Scan for the cell matching the given text and deliver its (X, Y) coordinate at center. 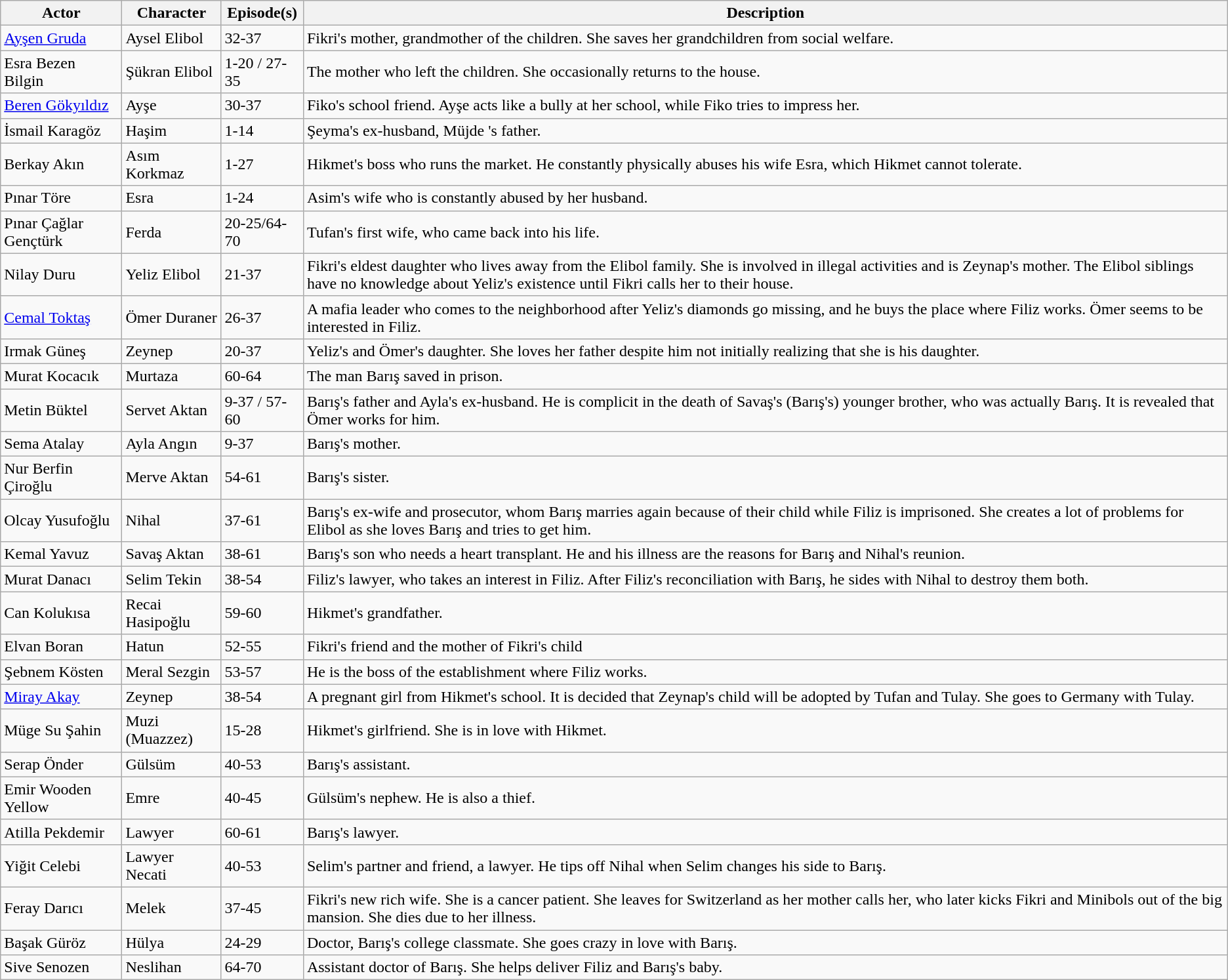
Fikri's mother, grandmother of the children. She saves her grandchildren from social welfare. (765, 38)
Episode(s) (262, 13)
Description (765, 13)
1-20 / 27-35 (262, 72)
Savaş Aktan (172, 554)
1-27 (262, 164)
Başak Güröz (62, 943)
Neslihan (172, 968)
53-57 (262, 672)
Sema Atalay (62, 444)
Servet Aktan (172, 409)
Nilay Duru (62, 274)
Muzi (Muazzez) (172, 731)
Melek (172, 908)
Recai Hasipoğlu (172, 613)
Şükran Elibol (172, 72)
Character (172, 13)
İsmail Karagöz (62, 131)
52-55 (262, 647)
Assistant doctor of Barış. She helps deliver Filiz and Barış's baby. (765, 968)
Şebnem Kösten (62, 672)
Hülya (172, 943)
Ferda (172, 232)
1-24 (262, 198)
Yiğit Celebi (62, 866)
Emir Wooden Yellow (62, 798)
Ayla Angın (172, 444)
Merve Aktan (172, 478)
Barış's sister. (765, 478)
9-37 / 57-60 (262, 409)
21-37 (262, 274)
Barış's assistant. (765, 764)
64-70 (262, 968)
Lawyer (172, 832)
60-61 (262, 832)
The mother who left the children. She occasionally returns to the house. (765, 72)
Şeyma's ex-husband, Müjde 's father. (765, 131)
Meral Sezgin (172, 672)
Ayşe (172, 106)
Esra Bezen Bilgin (62, 72)
Serap Önder (62, 764)
Ayşen Gruda (62, 38)
Atilla Pekdemir (62, 832)
Selim's partner and friend, a lawyer. He tips off Nihal when Selim changes his side to Barış. (765, 866)
24-29 (262, 943)
He is the boss of the establishment where Filiz works. (765, 672)
Elvan Boran (62, 647)
60-64 (262, 376)
Selim Tekin (172, 579)
Aysel Elibol (172, 38)
Lawyer Necati (172, 866)
The man Barış saved in prison. (765, 376)
20-37 (262, 351)
15-28 (262, 731)
Haşim (172, 131)
Hikmet's girlfriend. She is in love with Hikmet. (765, 731)
Miray Akay (62, 697)
A pregnant girl from Hikmet's school. It is decided that Zeynap's child will be adopted by Tufan and Tulay. She goes to Germany with Tulay. (765, 697)
Doctor, Barış's college classmate. She goes crazy in love with Barış. (765, 943)
30-37 (262, 106)
Feray Darıcı (62, 908)
Fiko's school friend. Ayşe acts like a bully at her school, while Fiko tries to impress her. (765, 106)
Barış's son who needs a heart transplant. He and his illness are the reasons for Barış and Nihal's reunion. (765, 554)
Hatun (172, 647)
40-45 (262, 798)
Pınar Töre (62, 198)
54-61 (262, 478)
Filiz's lawyer, who takes an interest in Filiz. After Filiz's reconciliation with Barış, he sides with Nihal to destroy them both. (765, 579)
20-25/64-70 (262, 232)
Barış's mother. (765, 444)
Asım Korkmaz (172, 164)
32-37 (262, 38)
Barış's lawyer. (765, 832)
9-37 (262, 444)
37-61 (262, 521)
Asim's wife who is constantly abused by her husband. (765, 198)
Ömer Duraner (172, 317)
Pınar Çağlar Gençtürk (62, 232)
Yeliz's and Ömer's daughter. She loves her father despite him not initially realizing that she is his daughter. (765, 351)
Murat Kocacık (62, 376)
Yeliz Elibol (172, 274)
Gülsüm (172, 764)
37-45 (262, 908)
Beren Gökyıldız (62, 106)
38-61 (262, 554)
Emre (172, 798)
Esra (172, 198)
Can Kolukısa (62, 613)
Tufan's first wife, who came back into his life. (765, 232)
Murtaza (172, 376)
Fikri's friend and the mother of Fikri's child (765, 647)
Murat Danacı (62, 579)
Olcay Yusufoğlu (62, 521)
26-37 (262, 317)
1-14 (262, 131)
Sive Senozen (62, 968)
Hikmet's grandfather. (765, 613)
Nihal (172, 521)
59-60 (262, 613)
Kemal Yavuz (62, 554)
Hikmet's boss who runs the market. He constantly physically abuses his wife Esra, which Hikmet cannot tolerate. (765, 164)
Berkay Akın (62, 164)
Nur Berfin Çiroğlu (62, 478)
Irmak Güneş (62, 351)
Metin Büktel (62, 409)
Gülsüm's nephew. He is also a thief. (765, 798)
Müge Su Şahin (62, 731)
Actor (62, 13)
Cemal Toktaş (62, 317)
